Capture the cell that displays the provided text and extract its (X, Y) central coordinate. 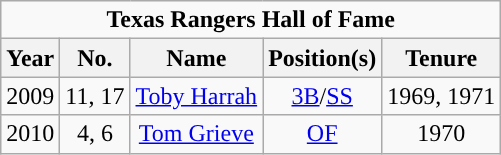
Tenure (442, 58)
Position(s) (322, 58)
Year (30, 58)
Name (196, 58)
Tom Grieve (196, 134)
No. (95, 58)
1969, 1971 (442, 96)
OF (322, 134)
2009 (30, 96)
2010 (30, 134)
Toby Harrah (196, 96)
11, 17 (95, 96)
3B/SS (322, 96)
Texas Rangers Hall of Fame (251, 20)
4, 6 (95, 134)
1970 (442, 134)
